Extract the (X, Y) coordinate from the center of the cell holding the provided text.  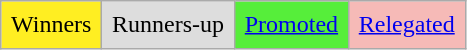
Promoted (291, 25)
Relegated (406, 25)
Runners-up (168, 25)
Winners (52, 25)
